From the cell containing the given text, extract its center point as (X, Y) coordinate. 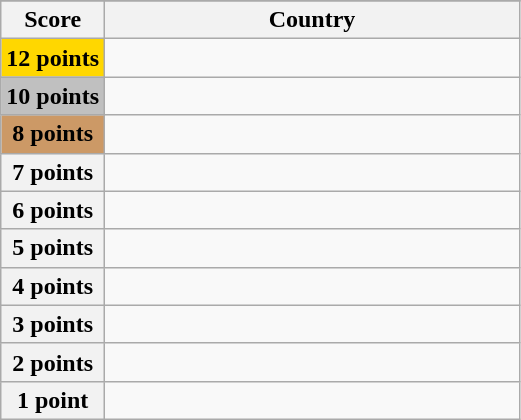
4 points (53, 286)
5 points (53, 248)
12 points (53, 58)
10 points (53, 96)
2 points (53, 362)
Score (53, 20)
Country (312, 20)
6 points (53, 210)
8 points (53, 134)
7 points (53, 172)
3 points (53, 324)
1 point (53, 400)
